Provide the [X, Y] coordinate of the cell's center where the given text is located.  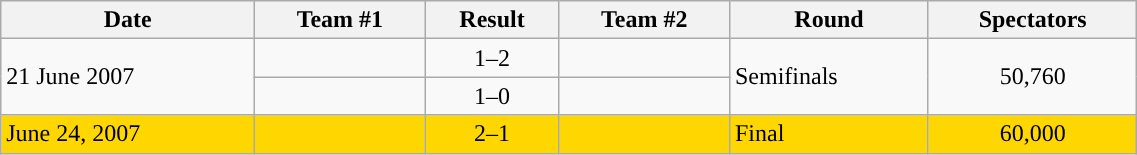
1–2 [492, 58]
Semifinals [828, 77]
21 June 2007 [128, 77]
June 24, 2007 [128, 134]
Date [128, 20]
Round [828, 20]
Final [828, 134]
60,000 [1032, 134]
Result [492, 20]
Team #1 [340, 20]
Team #2 [644, 20]
50,760 [1032, 77]
2–1 [492, 134]
1–0 [492, 96]
Spectators [1032, 20]
